Detect which cell encompasses the target text, then output its (x, y) center coordinate. 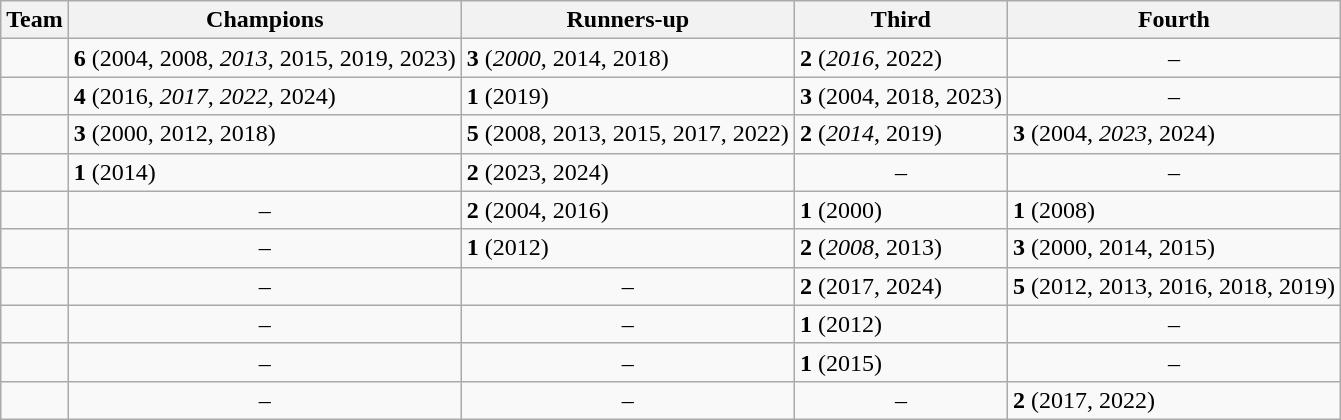
3 (2000, 2014, 2018) (628, 58)
5 (2008, 2013, 2015, 2017, 2022) (628, 134)
Champions (264, 20)
2 (2017, 2024) (900, 286)
1 (2019) (628, 96)
1 (2014) (264, 172)
2 (2017, 2022) (1174, 400)
3 (2004, 2023, 2024) (1174, 134)
2 (2023, 2024) (628, 172)
Runners-up (628, 20)
3 (2000, 2012, 2018) (264, 134)
5 (2012, 2013, 2016, 2018, 2019) (1174, 286)
2 (2004, 2016) (628, 210)
1 (2000) (900, 210)
2 (2014, 2019) (900, 134)
6 (2004, 2008, 2013, 2015, 2019, 2023) (264, 58)
3 (2000, 2014, 2015) (1174, 248)
3 (2004, 2018, 2023) (900, 96)
Fourth (1174, 20)
2 (2008, 2013) (900, 248)
Team (35, 20)
4 (2016, 2017, 2022, 2024) (264, 96)
Third (900, 20)
1 (2008) (1174, 210)
2 (2016, 2022) (900, 58)
1 (2015) (900, 362)
